Pinpoint the cell where the given text exists, returning its [X, Y] midpoint coordinate. 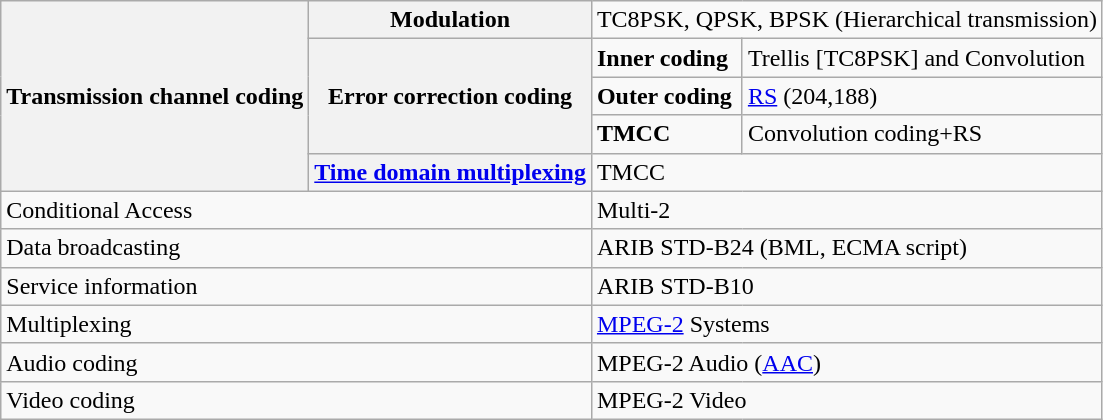
Conditional Access [296, 210]
Multi-2 [846, 210]
Convolution coding+RS [922, 134]
Outer coding [666, 96]
Audio coding [296, 362]
RS (204,188) [922, 96]
Modulation [450, 20]
ARIB STD-B10 [846, 286]
MPEG-2 Audio (AAC) [846, 362]
MPEG-2 Video [846, 400]
Multiplexing [296, 324]
Data broadcasting [296, 248]
Inner coding [666, 58]
Time domain multiplexing [450, 172]
ARIB STD-B24 (BML, ECMA script) [846, 248]
TC8PSK, QPSK, BPSK (Hierarchical transmission) [846, 20]
Error correction coding [450, 96]
MPEG-2 Systems [846, 324]
Video coding [296, 400]
Service information [296, 286]
Transmission channel coding [155, 96]
Trellis [TC8PSK] and Convolution [922, 58]
